Return the [X, Y] coordinate for the center point of the cell that contains the specified text.  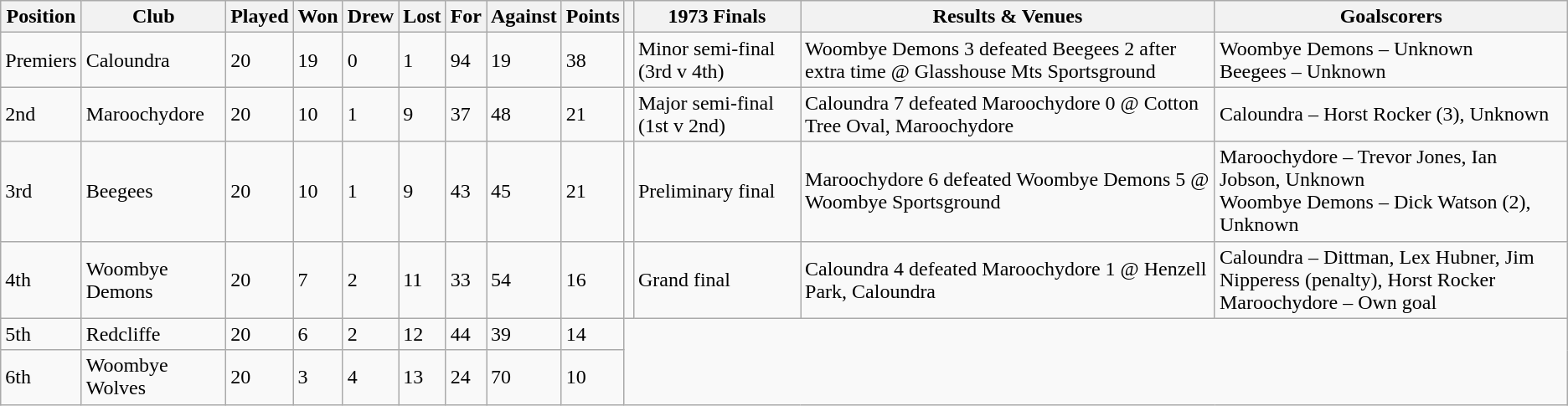
3rd [41, 191]
For [466, 17]
Maroochydore – Trevor Jones, Ian Jobson, UnknownWoombye Demons – Dick Watson (2), Unknown [1390, 191]
6 [318, 334]
Club [153, 17]
0 [370, 60]
24 [466, 377]
54 [524, 280]
44 [466, 334]
38 [593, 60]
14 [593, 334]
Woombye Wolves [153, 377]
Won [318, 17]
13 [422, 377]
Major semi-final (1st v 2nd) [717, 114]
Results & Venues [1008, 17]
Against [524, 17]
Drew [370, 17]
1973 Finals [717, 17]
Grand final [717, 280]
39 [524, 334]
6th [41, 377]
Woombye Demons 3 defeated Beegees 2 after extra time @ Glasshouse Mts Sportsground [1008, 60]
Lost [422, 17]
7 [318, 280]
4 [370, 377]
Caloundra 7 defeated Maroochydore 0 @ Cotton Tree Oval, Maroochydore [1008, 114]
4th [41, 280]
Preliminary final [717, 191]
Woombye Demons – UnknownBeegees – Unknown [1390, 60]
70 [524, 377]
43 [466, 191]
Points [593, 17]
Minor semi-final (3rd v 4th) [717, 60]
Maroochydore [153, 114]
45 [524, 191]
33 [466, 280]
Caloundra – Horst Rocker (3), Unknown [1390, 114]
11 [422, 280]
12 [422, 334]
94 [466, 60]
2nd [41, 114]
Woombye Demons [153, 280]
Caloundra 4 defeated Maroochydore 1 @ Henzell Park, Caloundra [1008, 280]
Beegees [153, 191]
Goalscorers [1390, 17]
Caloundra – Dittman, Lex Hubner, Jim Nipperess (penalty), Horst RockerMaroochydore – Own goal [1390, 280]
37 [466, 114]
Caloundra [153, 60]
48 [524, 114]
Maroochydore 6 defeated Woombye Demons 5 @ Woombye Sportsground [1008, 191]
3 [318, 377]
Redcliffe [153, 334]
16 [593, 280]
Premiers [41, 60]
Position [41, 17]
Played [260, 17]
5th [41, 334]
